Capture the cell that displays the provided text and extract its [X, Y] central coordinate. 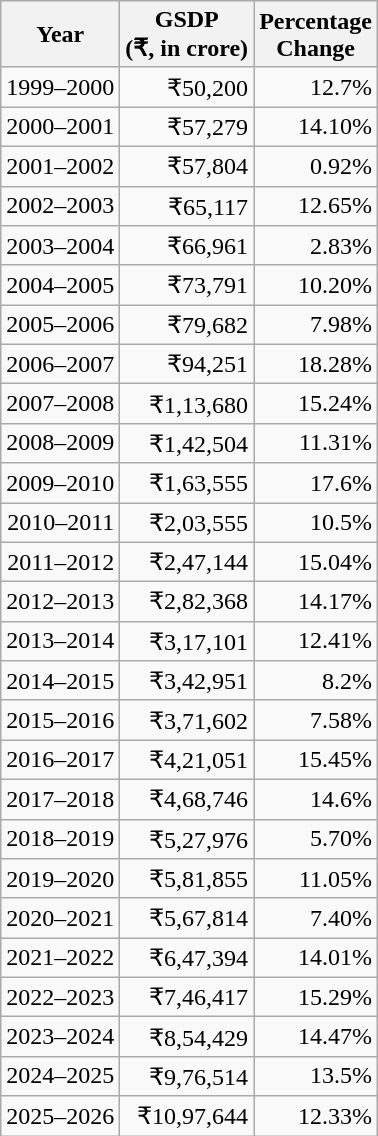
11.05% [316, 879]
2015–2016 [60, 720]
2014–2015 [60, 681]
Percentage Change [316, 34]
₹9,76,514 [187, 1076]
14.17% [316, 602]
2006–2007 [60, 364]
₹2,82,368 [187, 602]
2017–2018 [60, 799]
7.40% [316, 918]
2018–2019 [60, 839]
12.65% [316, 206]
₹65,117 [187, 206]
2016–2017 [60, 760]
₹4,68,746 [187, 799]
₹1,42,504 [187, 443]
2005–2006 [60, 325]
2003–2004 [60, 246]
2023–2024 [60, 1037]
14.6% [316, 799]
1999–2000 [60, 87]
17.6% [316, 483]
14.01% [316, 958]
₹50,200 [187, 87]
₹66,961 [187, 246]
11.31% [316, 443]
₹6,47,394 [187, 958]
2012–2013 [60, 602]
₹57,804 [187, 166]
2.83% [316, 246]
2013–2014 [60, 641]
GSDP(₹, in crore) [187, 34]
2022–2023 [60, 997]
14.10% [316, 127]
₹73,791 [187, 285]
12.7% [316, 87]
13.5% [316, 1076]
₹5,81,855 [187, 879]
2001–2002 [60, 166]
2025–2026 [60, 1116]
7.58% [316, 720]
₹4,21,051 [187, 760]
2011–2012 [60, 562]
₹57,279 [187, 127]
0.92% [316, 166]
2004–2005 [60, 285]
8.2% [316, 681]
2009–2010 [60, 483]
₹3,71,602 [187, 720]
2024–2025 [60, 1076]
5.70% [316, 839]
2002–2003 [60, 206]
₹3,17,101 [187, 641]
₹5,27,976 [187, 839]
Year [60, 34]
2010–2011 [60, 522]
2021–2022 [60, 958]
15.04% [316, 562]
2008–2009 [60, 443]
₹79,682 [187, 325]
2007–2008 [60, 404]
₹1,63,555 [187, 483]
₹1,13,680 [187, 404]
₹2,03,555 [187, 522]
₹94,251 [187, 364]
7.98% [316, 325]
15.29% [316, 997]
12.41% [316, 641]
15.45% [316, 760]
₹2,47,144 [187, 562]
2020–2021 [60, 918]
12.33% [316, 1116]
18.28% [316, 364]
2000–2001 [60, 127]
₹3,42,951 [187, 681]
15.24% [316, 404]
₹8,54,429 [187, 1037]
10.20% [316, 285]
₹5,67,814 [187, 918]
10.5% [316, 522]
₹7,46,417 [187, 997]
₹10,97,644 [187, 1116]
2019–2020 [60, 879]
14.47% [316, 1037]
